From the cell containing the given text, extract its center point as (X, Y) coordinate. 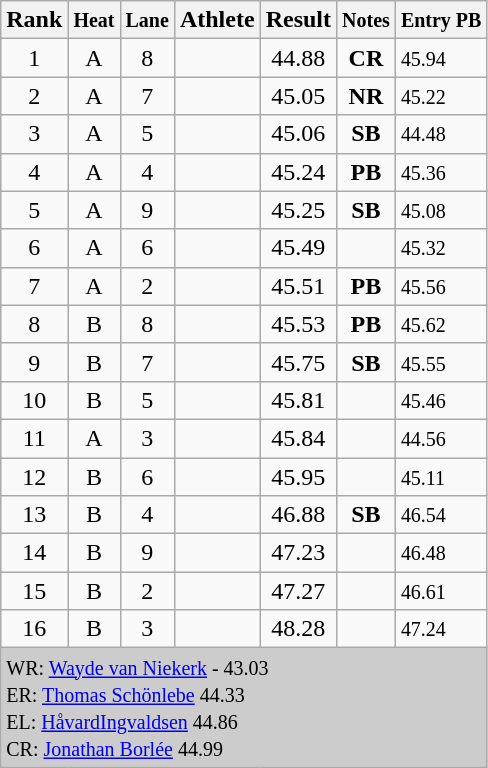
45.84 (298, 438)
47.24 (441, 629)
45.81 (298, 400)
45.11 (441, 477)
45.24 (298, 172)
15 (34, 591)
47.27 (298, 591)
48.28 (298, 629)
44.48 (441, 134)
45.55 (441, 362)
46.88 (298, 515)
1 (34, 58)
14 (34, 553)
45.05 (298, 96)
46.61 (441, 591)
16 (34, 629)
45.22 (441, 96)
44.88 (298, 58)
45.49 (298, 248)
10 (34, 400)
11 (34, 438)
CR (366, 58)
45.95 (298, 477)
45.51 (298, 286)
46.54 (441, 515)
45.46 (441, 400)
WR: Wayde van Niekerk - 43.03ER: Thomas Schönlebe 44.33EL: HåvardIngvaldsen 44.86CR: Jonathan Borlée 44.99 (244, 708)
45.25 (298, 210)
45.36 (441, 172)
45.32 (441, 248)
Result (298, 20)
45.53 (298, 324)
Lane (147, 20)
45.75 (298, 362)
45.08 (441, 210)
45.06 (298, 134)
NR (366, 96)
13 (34, 515)
Notes (366, 20)
Heat (94, 20)
44.56 (441, 438)
45.94 (441, 58)
Athlete (217, 20)
Rank (34, 20)
12 (34, 477)
Entry PB (441, 20)
46.48 (441, 553)
45.62 (441, 324)
45.56 (441, 286)
47.23 (298, 553)
